Find where the given text appears and provide that cell's center as (x, y) coordinate. 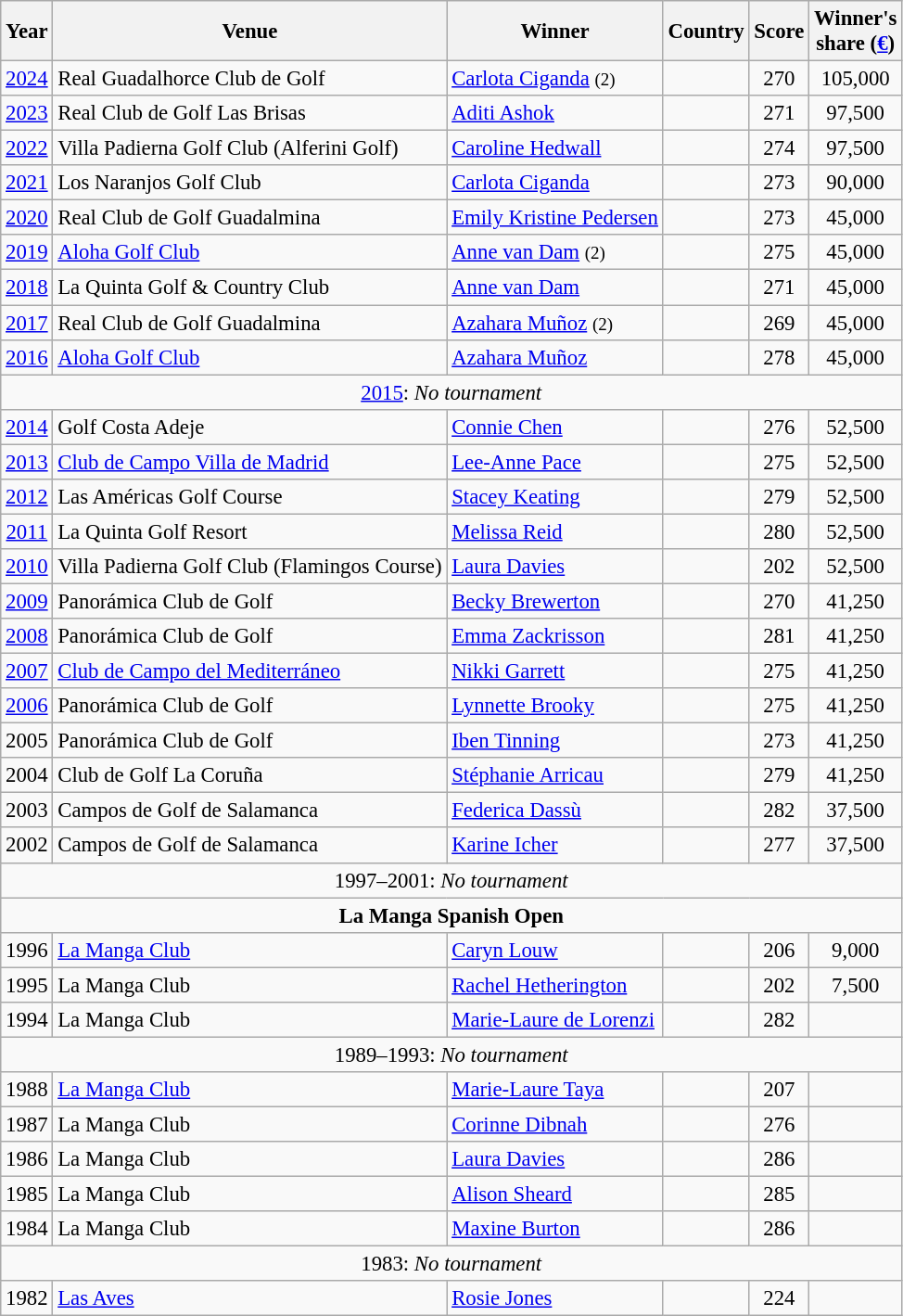
90,000 (856, 183)
La Quinta Golf & Country Club (250, 287)
2005 (27, 741)
Caryn Louw (554, 950)
1997–2001: No tournament (451, 880)
Club de Campo Villa de Madrid (250, 462)
1986 (27, 1159)
Caroline Hedwall (554, 148)
285 (779, 1195)
Nikki Garrett (554, 671)
Becky Brewerton (554, 601)
Las Aves (250, 1298)
Villa Padierna Golf Club (Alferini Golf) (250, 148)
Emily Kristine Pedersen (554, 218)
Club de Campo del Mediterráneo (250, 671)
Winner'sshare (€) (856, 32)
Club de Golf La Coruña (250, 775)
Score (779, 32)
Winner (554, 32)
2006 (27, 706)
Country (706, 32)
278 (779, 357)
Melissa Reid (554, 531)
2009 (27, 601)
Stacey Keating (554, 497)
277 (779, 846)
Marie-Laure Taya (554, 1090)
1988 (27, 1090)
Alison Sheard (554, 1195)
La Manga Spanish Open (451, 915)
Rosie Jones (554, 1298)
Carlota Ciganda (2) (554, 79)
2024 (27, 79)
105,000 (856, 79)
Azahara Muñoz (2) (554, 323)
La Quinta Golf Resort (250, 531)
2020 (27, 218)
269 (779, 323)
Rachel Hetherington (554, 985)
2023 (27, 113)
Connie Chen (554, 427)
2022 (27, 148)
Venue (250, 32)
2014 (27, 427)
2003 (27, 811)
Emma Zackrisson (554, 636)
2007 (27, 671)
Azahara Muñoz (554, 357)
Real Club de Golf Las Brisas (250, 113)
2015: No tournament (451, 392)
2021 (27, 183)
206 (779, 950)
7,500 (856, 985)
224 (779, 1298)
2004 (27, 775)
Stéphanie Arricau (554, 775)
280 (779, 531)
Real Guadalhorce Club de Golf (250, 79)
2016 (27, 357)
2011 (27, 531)
1983: No tournament (451, 1264)
2018 (27, 287)
2017 (27, 323)
1985 (27, 1195)
1984 (27, 1229)
Corinne Dibnah (554, 1124)
Los Naranjos Golf Club (250, 183)
1995 (27, 985)
Las Américas Golf Course (250, 497)
9,000 (856, 950)
2008 (27, 636)
1987 (27, 1124)
Marie-Laure de Lorenzi (554, 1020)
Carlota Ciganda (554, 183)
Maxine Burton (554, 1229)
Aditi Ashok (554, 113)
1996 (27, 950)
Anne van Dam (2) (554, 253)
Federica Dassù (554, 811)
1989–1993: No tournament (451, 1054)
Year (27, 32)
Villa Padierna Golf Club (Flamingos Course) (250, 567)
Karine Icher (554, 846)
Iben Tinning (554, 741)
207 (779, 1090)
2013 (27, 462)
2010 (27, 567)
Golf Costa Adeje (250, 427)
2002 (27, 846)
Anne van Dam (554, 287)
2019 (27, 253)
281 (779, 636)
274 (779, 148)
Lynnette Brooky (554, 706)
1982 (27, 1298)
Lee-Anne Pace (554, 462)
1994 (27, 1020)
2012 (27, 497)
